Provide the (X, Y) coordinate of the cell's center where the given text is located.  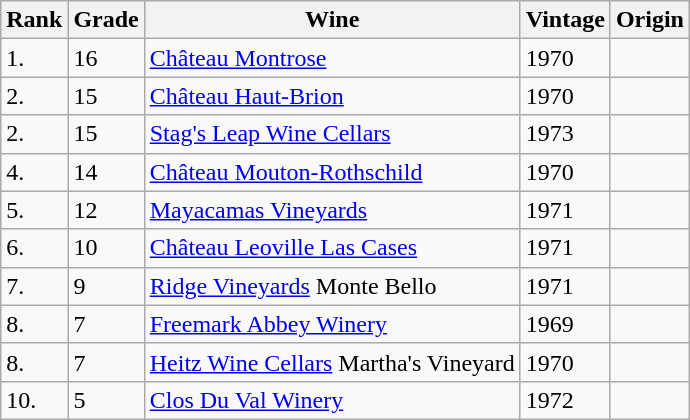
4. (34, 172)
Château Mouton-Rothschild (332, 172)
Mayacamas Vineyards (332, 210)
14 (106, 172)
Grade (106, 20)
1972 (565, 400)
10 (106, 248)
Freemark Abbey Winery (332, 324)
1969 (565, 324)
16 (106, 58)
5 (106, 400)
Château Leoville Las Cases (332, 248)
Ridge Vineyards Monte Bello (332, 286)
6. (34, 248)
Château Montrose (332, 58)
Château Haut-Brion (332, 96)
10. (34, 400)
7. (34, 286)
Vintage (565, 20)
1. (34, 58)
Heitz Wine Cellars Martha's Vineyard (332, 362)
Wine (332, 20)
1973 (565, 134)
12 (106, 210)
Stag's Leap Wine Cellars (332, 134)
9 (106, 286)
Rank (34, 20)
Clos Du Val Winery (332, 400)
5. (34, 210)
Origin (650, 20)
